Determine the (X, Y) coordinate at the center of the cell enclosing the given text.  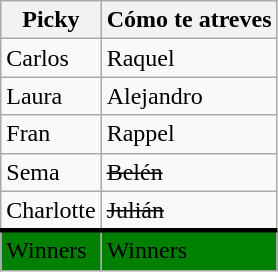
Picky (51, 20)
Cómo te atreves (189, 20)
Belén (189, 172)
Sema (51, 172)
Laura (51, 96)
Fran (51, 134)
Raquel (189, 58)
Carlos (51, 58)
Rappel (189, 134)
Julián (189, 211)
Charlotte (51, 211)
Alejandro (189, 96)
